Pinpoint the cell where the given text exists, returning its [x, y] midpoint coordinate. 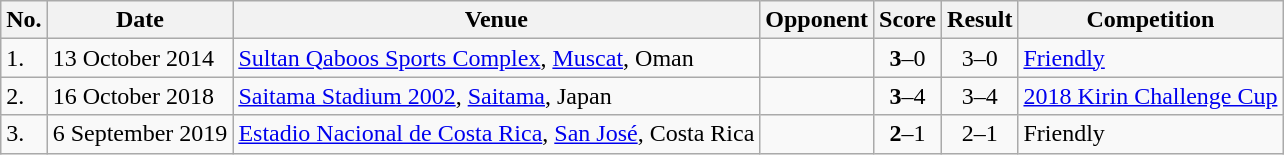
Score [908, 20]
16 October 2018 [140, 96]
No. [24, 20]
1. [24, 58]
6 September 2019 [140, 134]
13 October 2014 [140, 58]
Venue [496, 20]
Competition [1150, 20]
2018 Kirin Challenge Cup [1150, 96]
Saitama Stadium 2002, Saitama, Japan [496, 96]
Sultan Qaboos Sports Complex, Muscat, Oman [496, 58]
Result [980, 20]
Opponent [817, 20]
Date [140, 20]
Estadio Nacional de Costa Rica, San José, Costa Rica [496, 134]
3. [24, 134]
2. [24, 96]
